For the text-containing cell, return its midpoint in (X, Y) coordinate format. 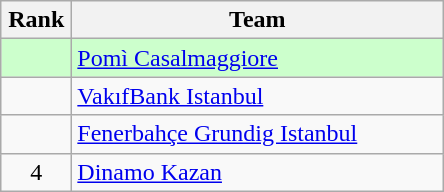
4 (36, 172)
Team (258, 20)
Fenerbahçe Grundig Istanbul (258, 134)
Pomì Casalmaggiore (258, 58)
Dinamo Kazan (258, 172)
Rank (36, 20)
VakıfBank Istanbul (258, 96)
